Search for the cell housing the specified text and yield its (X, Y) center coordinate. 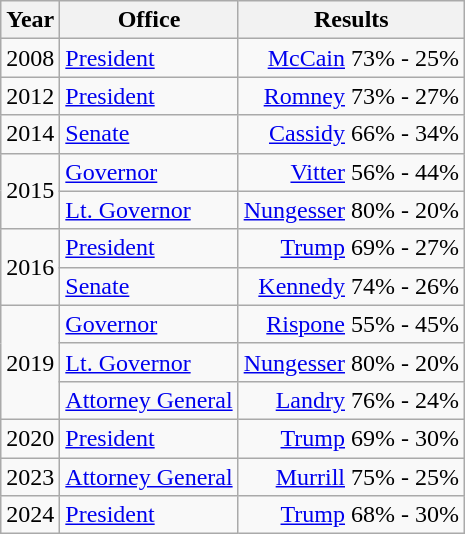
McCain 73% - 25% (351, 58)
Trump 69% - 27% (351, 248)
Trump 69% - 30% (351, 438)
2023 (30, 477)
Romney 73% - 27% (351, 96)
2012 (30, 96)
Vitter 56% - 44% (351, 172)
Kennedy 74% - 26% (351, 286)
2015 (30, 191)
Year (30, 20)
Office (149, 20)
Cassidy 66% - 34% (351, 134)
2019 (30, 362)
Trump 68% - 30% (351, 515)
2014 (30, 134)
Murrill 75% - 25% (351, 477)
Results (351, 20)
2016 (30, 267)
2020 (30, 438)
Rispone 55% - 45% (351, 324)
Landry 76% - 24% (351, 400)
2024 (30, 515)
2008 (30, 58)
